Locate the cell with the specified text and output its [X, Y] center coordinate. 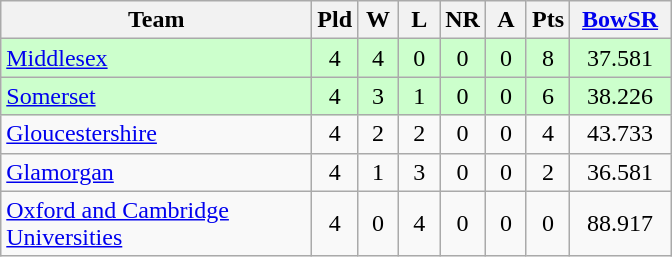
Gloucestershire [156, 134]
6 [548, 96]
Oxford and Cambridge Universities [156, 224]
Glamorgan [156, 172]
8 [548, 58]
Team [156, 20]
L [420, 20]
Pts [548, 20]
36.581 [620, 172]
Middlesex [156, 58]
37.581 [620, 58]
38.226 [620, 96]
W [378, 20]
Pld [335, 20]
Somerset [156, 96]
NR [463, 20]
88.917 [620, 224]
43.733 [620, 134]
BowSR [620, 20]
A [506, 20]
